Capture the cell that displays the provided text and extract its (x, y) central coordinate. 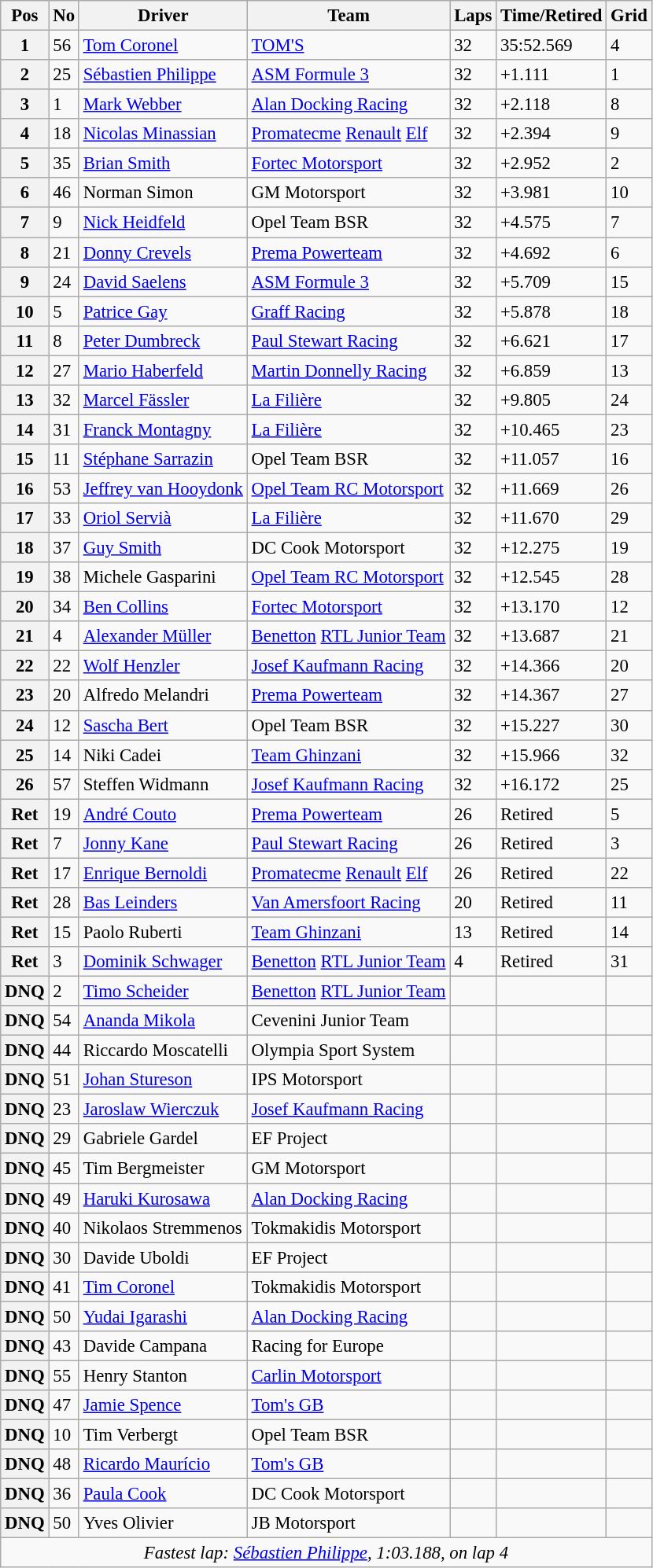
+9.805 (552, 400)
Bas Leinders (163, 903)
Gabriele Gardel (163, 1139)
Alexander Müller (163, 636)
Yudai Igarashi (163, 1316)
33 (64, 518)
Davide Campana (163, 1346)
46 (64, 193)
Mark Webber (163, 105)
+16.172 (552, 784)
Olympia Sport System (349, 1051)
IPS Motorsport (349, 1080)
Stéphane Sarrazin (163, 459)
55 (64, 1375)
Niki Cadei (163, 755)
+10.465 (552, 429)
Yves Olivier (163, 1523)
Graff Racing (349, 311)
44 (64, 1051)
+13.170 (552, 607)
Haruki Kurosawa (163, 1198)
Alfredo Melandri (163, 696)
+3.981 (552, 193)
Nick Heidfeld (163, 223)
40 (64, 1228)
Brian Smith (163, 164)
Laps (474, 16)
Norman Simon (163, 193)
Henry Stanton (163, 1375)
Grid (629, 16)
Tim Bergmeister (163, 1169)
Van Amersfoort Racing (349, 903)
53 (64, 488)
Jaroslaw Wierczuk (163, 1110)
41 (64, 1286)
André Couto (163, 814)
Tim Verbergt (163, 1434)
34 (64, 607)
+13.687 (552, 636)
48 (64, 1464)
+15.227 (552, 725)
Johan Stureson (163, 1080)
+5.709 (552, 282)
45 (64, 1169)
Tom Coronel (163, 46)
Oriol Servià (163, 518)
+11.057 (552, 459)
Marcel Fässler (163, 400)
+2.394 (552, 134)
54 (64, 1021)
Martin Donnelly Racing (349, 370)
David Saelens (163, 282)
+15.966 (552, 755)
57 (64, 784)
JB Motorsport (349, 1523)
Paolo Ruberti (163, 932)
51 (64, 1080)
+2.118 (552, 105)
Dominik Schwager (163, 962)
Ben Collins (163, 607)
+4.692 (552, 252)
Peter Dumbreck (163, 340)
49 (64, 1198)
Ananda Mikola (163, 1021)
35:52.569 (552, 46)
Time/Retired (552, 16)
38 (64, 577)
Paula Cook (163, 1494)
Fastest lap: Sébastien Philippe, 1:03.188, on lap 4 (326, 1553)
Pos (25, 16)
Tim Coronel (163, 1286)
+4.575 (552, 223)
Jeffrey van Hooydonk (163, 488)
+12.275 (552, 548)
Carlin Motorsport (349, 1375)
Sébastien Philippe (163, 75)
Mario Haberfeld (163, 370)
Donny Crevels (163, 252)
Cevenini Junior Team (349, 1021)
+14.366 (552, 666)
Franck Montagny (163, 429)
Enrique Bernoldi (163, 873)
Michele Gasparini (163, 577)
Driver (163, 16)
Team (349, 16)
+6.621 (552, 340)
Nicolas Minassian (163, 134)
+14.367 (552, 696)
Jamie Spence (163, 1405)
+1.111 (552, 75)
+11.669 (552, 488)
Nikolaos Stremmenos (163, 1228)
Davide Uboldi (163, 1257)
37 (64, 548)
Guy Smith (163, 548)
Sascha Bert (163, 725)
Riccardo Moscatelli (163, 1051)
Timo Scheider (163, 992)
Ricardo Maurício (163, 1464)
35 (64, 164)
Patrice Gay (163, 311)
36 (64, 1494)
47 (64, 1405)
56 (64, 46)
+11.670 (552, 518)
+2.952 (552, 164)
Jonny Kane (163, 844)
43 (64, 1346)
Racing for Europe (349, 1346)
+6.859 (552, 370)
+12.545 (552, 577)
No (64, 16)
+5.878 (552, 311)
TOM'S (349, 46)
Steffen Widmann (163, 784)
Wolf Henzler (163, 666)
